Capture the cell that displays the provided text and extract its (x, y) central coordinate. 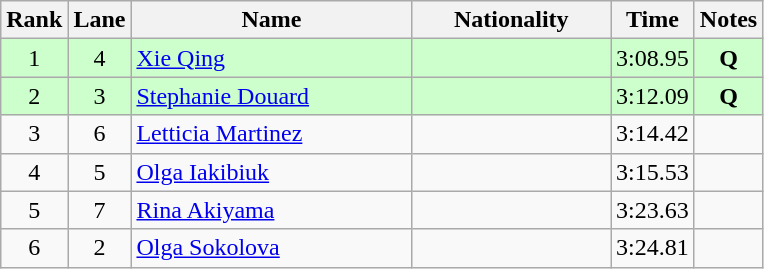
Nationality (512, 20)
3:15.53 (653, 172)
3:12.09 (653, 96)
3:24.81 (653, 248)
Lane (100, 20)
Stephanie Douard (272, 96)
1 (34, 58)
3:14.42 (653, 134)
Notes (728, 20)
Name (272, 20)
7 (100, 210)
Rank (34, 20)
Olga Iakibiuk (272, 172)
3:23.63 (653, 210)
Xie Qing (272, 58)
3:08.95 (653, 58)
Olga Sokolova (272, 248)
Letticia Martinez (272, 134)
Time (653, 20)
Rina Akiyama (272, 210)
